Find where the given text appears and provide that cell's center as (X, Y) coordinate. 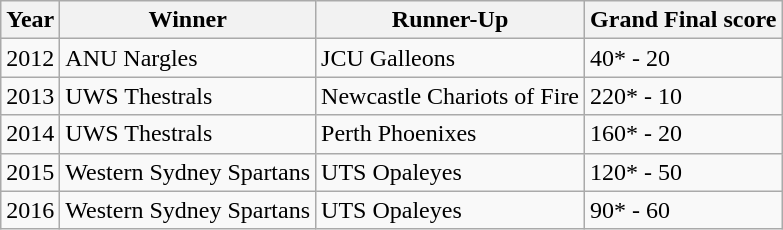
Year (30, 20)
Grand Final score (684, 20)
2014 (30, 134)
ANU Nargles (188, 58)
2013 (30, 96)
2012 (30, 58)
2015 (30, 172)
40* - 20 (684, 58)
90* - 60 (684, 210)
220* - 10 (684, 96)
Newcastle Chariots of Fire (450, 96)
2016 (30, 210)
Runner-Up (450, 20)
120* - 50 (684, 172)
Perth Phoenixes (450, 134)
JCU Galleons (450, 58)
160* - 20 (684, 134)
Winner (188, 20)
